Detect which cell encompasses the target text, then output its (X, Y) center coordinate. 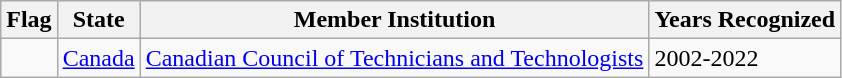
Canadian Council of Technicians and Technologists (394, 58)
Flag (29, 20)
State (98, 20)
2002-2022 (745, 58)
Years Recognized (745, 20)
Member Institution (394, 20)
Canada (98, 58)
